Detect which cell encompasses the target text, then output its (x, y) center coordinate. 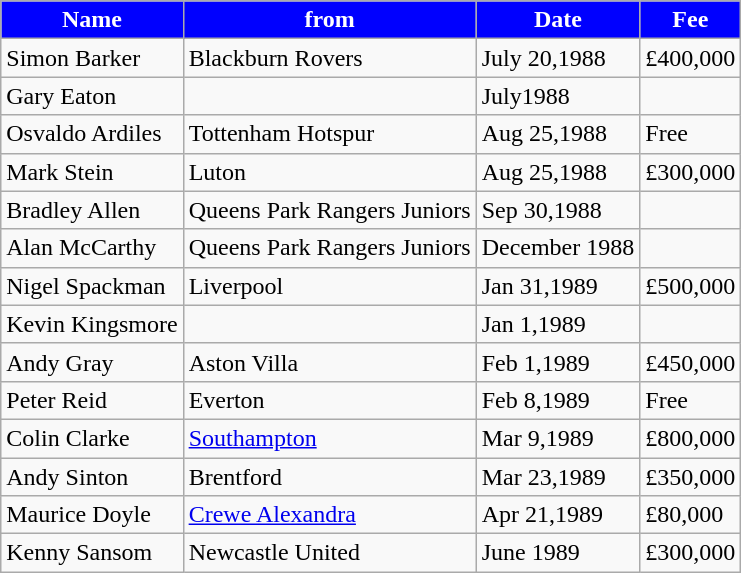
Andy Gray (92, 362)
Luton (330, 172)
Mar 9,1989 (558, 438)
Feb 8,1989 (558, 400)
Tottenham Hotspur (330, 134)
£80,000 (690, 515)
Crewe Alexandra (330, 515)
Newcastle United (330, 553)
Peter Reid (92, 400)
£400,000 (690, 58)
Kenny Sansom (92, 553)
Everton (330, 400)
Osvaldo Ardiles (92, 134)
Name (92, 20)
£450,000 (690, 362)
Nigel Spackman (92, 286)
Aston Villa (330, 362)
Feb 1,1989 (558, 362)
July1988 (558, 96)
Brentford (330, 477)
Mar 23,1989 (558, 477)
Liverpool (330, 286)
£800,000 (690, 438)
Blackburn Rovers (330, 58)
Mark Stein (92, 172)
Bradley Allen (92, 210)
Jan 31,1989 (558, 286)
Date (558, 20)
Simon Barker (92, 58)
£500,000 (690, 286)
Southampton (330, 438)
Kevin Kingsmore (92, 324)
June 1989 (558, 553)
Apr 21,1989 (558, 515)
£350,000 (690, 477)
December 1988 (558, 248)
from (330, 20)
Sep 30,1988 (558, 210)
Fee (690, 20)
Jan 1,1989 (558, 324)
July 20,1988 (558, 58)
Colin Clarke (92, 438)
Andy Sinton (92, 477)
Maurice Doyle (92, 515)
Alan McCarthy (92, 248)
Gary Eaton (92, 96)
